For the text-containing cell, return its midpoint in (x, y) coordinate format. 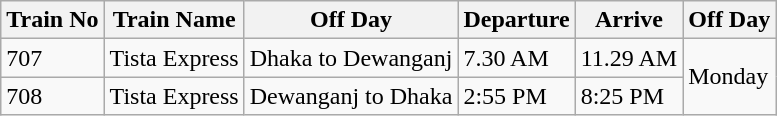
Train No (52, 20)
Monday (730, 77)
8:25 PM (629, 96)
707 (52, 58)
7.30 AM (516, 58)
Train Name (174, 20)
708 (52, 96)
2:55 PM (516, 96)
Departure (516, 20)
11.29 AM (629, 58)
Arrive (629, 20)
Dhaka to Dewanganj (351, 58)
Dewanganj to Dhaka (351, 96)
